Scan for the cell matching the given text and deliver its [x, y] coordinate at center. 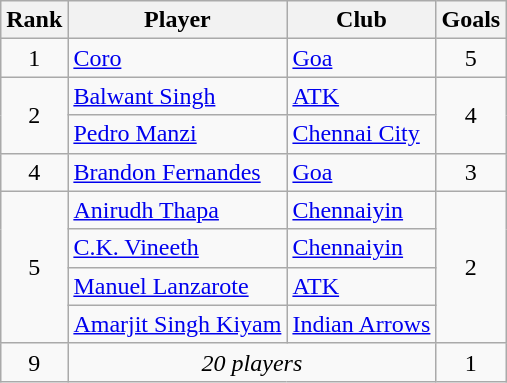
20 players [252, 362]
C.K. Vineeth [178, 248]
Anirudh Thapa [178, 210]
Chennai City [362, 134]
Club [362, 20]
Brandon Fernandes [178, 172]
Player [178, 20]
Rank [34, 20]
Amarjit Singh Kiyam [178, 324]
Balwant Singh [178, 96]
3 [471, 172]
Manuel Lanzarote [178, 286]
9 [34, 362]
Goals [471, 20]
Pedro Manzi [178, 134]
Coro [178, 58]
Indian Arrows [362, 324]
